From the cell containing the given text, extract its center point as (x, y) coordinate. 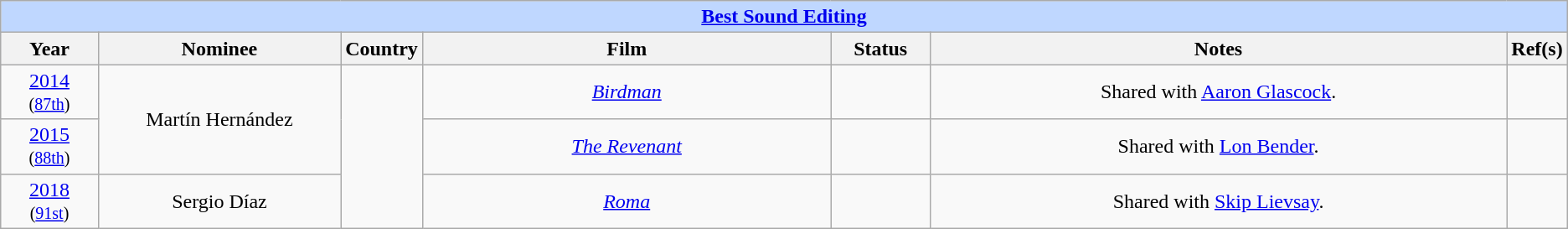
Roma (627, 201)
2014(87th) (50, 92)
2015(88th) (50, 146)
Sergio Díaz (219, 201)
Martín Hernández (219, 119)
Film (627, 49)
Shared with Aaron Glascock. (1218, 92)
Nominee (219, 49)
The Revenant (627, 146)
Year (50, 49)
Birdman (627, 92)
Country (382, 49)
Ref(s) (1537, 49)
Shared with Lon Bender. (1218, 146)
Status (880, 49)
Best Sound Editing (784, 17)
Notes (1218, 49)
Shared with Skip Lievsay. (1218, 201)
2018(91st) (50, 201)
